Return the [x, y] coordinate for the center point of the cell that contains the specified text.  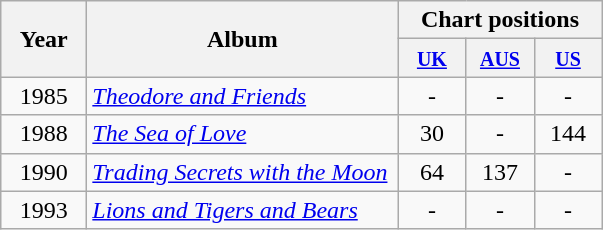
Chart positions [500, 20]
30 [432, 134]
1990 [44, 172]
144 [568, 134]
137 [500, 172]
Trading Secrets with the Moon [242, 172]
Album [242, 39]
1985 [44, 96]
64 [432, 172]
Lions and Tigers and Bears [242, 210]
Theodore and Friends [242, 96]
Year [44, 39]
1993 [44, 210]
US [568, 58]
UK [432, 58]
1988 [44, 134]
The Sea of Love [242, 134]
AUS [500, 58]
